Determine the [X, Y] coordinate at the center of the cell enclosing the given text.  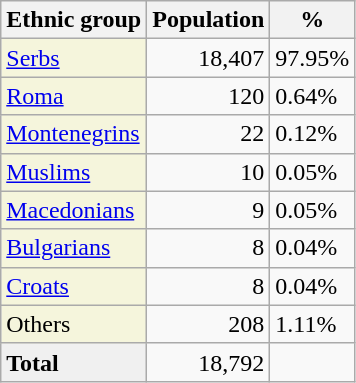
Croats [74, 286]
Muslims [74, 172]
Montenegrins [74, 134]
1.11% [312, 324]
Bulgarians [74, 248]
Others [74, 324]
Total [74, 362]
18,407 [208, 58]
22 [208, 134]
18,792 [208, 362]
208 [208, 324]
Ethnic group [74, 20]
Macedonians [74, 210]
120 [208, 96]
10 [208, 172]
% [312, 20]
97.95% [312, 58]
Roma [74, 96]
Serbs [74, 58]
0.12% [312, 134]
Population [208, 20]
9 [208, 210]
0.64% [312, 96]
